For the text-containing cell, return its midpoint in [X, Y] coordinate format. 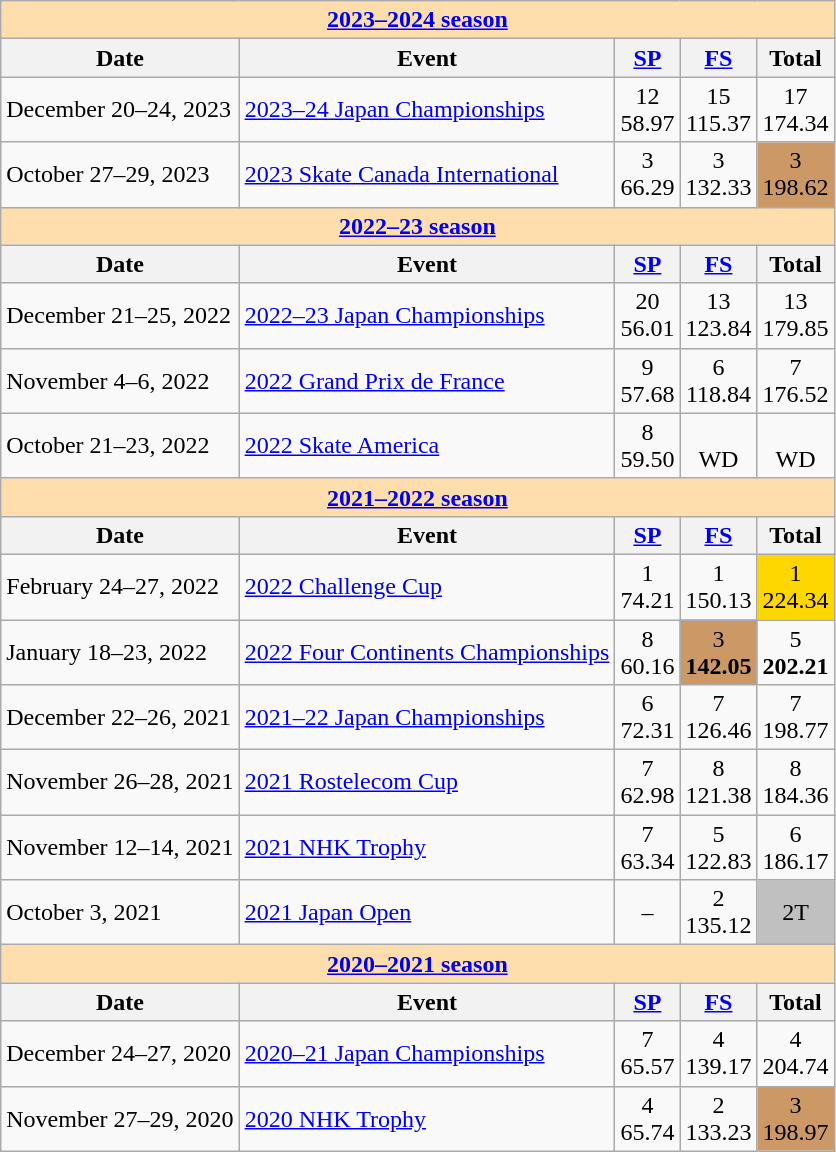
7 126.46 [718, 718]
2022 Four Continents Championships [427, 652]
October 21–23, 2022 [120, 446]
4 204.74 [796, 1054]
December 21–25, 2022 [120, 316]
7 176.52 [796, 380]
2022 Skate America [427, 446]
1 224.34 [796, 586]
2020–21 Japan Championships [427, 1054]
2 133.23 [718, 1118]
7 65.57 [648, 1054]
17 174.34 [796, 110]
5 122.83 [718, 848]
8 59.50 [648, 446]
2021 Japan Open [427, 912]
13 179.85 [796, 316]
– [648, 912]
2T [796, 912]
3 198.97 [796, 1118]
December 24–27, 2020 [120, 1054]
2020 NHK Trophy [427, 1118]
October 3, 2021 [120, 912]
November 4–6, 2022 [120, 380]
2021–22 Japan Championships [427, 718]
15 115.37 [718, 110]
9 57.68 [648, 380]
13 123.84 [718, 316]
6 72.31 [648, 718]
2023–2024 season [418, 20]
3 198.62 [796, 174]
20 56.01 [648, 316]
January 18–23, 2022 [120, 652]
1 150.13 [718, 586]
12 58.97 [648, 110]
1 74.21 [648, 586]
November 12–14, 2021 [120, 848]
2022–23 Japan Championships [427, 316]
2020–2021 season [418, 964]
8 121.38 [718, 782]
4 139.17 [718, 1054]
3 132.33 [718, 174]
7 63.34 [648, 848]
December 20–24, 2023 [120, 110]
2021 NHK Trophy [427, 848]
3 142.05 [718, 652]
2022–23 season [418, 226]
6 118.84 [718, 380]
November 26–28, 2021 [120, 782]
2023–24 Japan Championships [427, 110]
6 186.17 [796, 848]
8 184.36 [796, 782]
December 22–26, 2021 [120, 718]
2 135.12 [718, 912]
November 27–29, 2020 [120, 1118]
7 62.98 [648, 782]
October 27–29, 2023 [120, 174]
4 65.74 [648, 1118]
3 66.29 [648, 174]
2022 Challenge Cup [427, 586]
5 202.21 [796, 652]
2023 Skate Canada International [427, 174]
2021–2022 season [418, 497]
2021 Rostelecom Cup [427, 782]
2022 Grand Prix de France [427, 380]
7 198.77 [796, 718]
February 24–27, 2022 [120, 586]
8 60.16 [648, 652]
